Search for the cell housing the specified text and yield its (x, y) center coordinate. 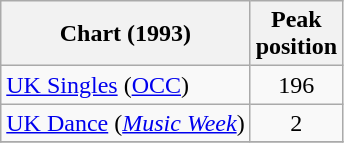
UK Dance (Music Week) (126, 123)
UK Singles (OCC) (126, 85)
2 (296, 123)
Chart (1993) (126, 34)
Peakposition (296, 34)
196 (296, 85)
